Extract the [x, y] coordinate from the center of the cell holding the provided text.  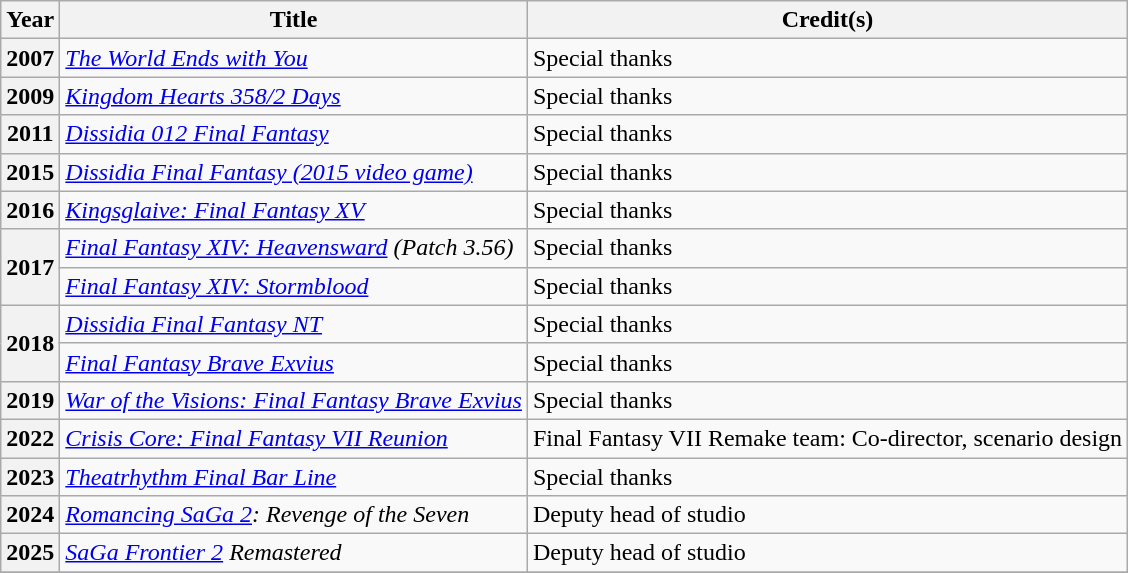
Theatrhythm Final Bar Line [294, 477]
Year [30, 20]
Credit(s) [827, 20]
Final Fantasy Brave Exvius [294, 362]
2016 [30, 210]
Kingdom Hearts 358/2 Days [294, 96]
2007 [30, 58]
Dissidia Final Fantasy NT [294, 324]
Romancing SaGa 2: Revenge of the Seven [294, 515]
Kingsglaive: Final Fantasy XV [294, 210]
2025 [30, 553]
2023 [30, 477]
2011 [30, 134]
2017 [30, 267]
War of the Visions: Final Fantasy Brave Exvius [294, 400]
Dissidia Final Fantasy (2015 video game) [294, 172]
Title [294, 20]
2019 [30, 400]
Dissidia 012 Final Fantasy [294, 134]
SaGa Frontier 2 Remastered [294, 553]
2018 [30, 343]
Final Fantasy XIV: Stormblood [294, 286]
Final Fantasy VII Remake team: Co-director, scenario design [827, 438]
2015 [30, 172]
2022 [30, 438]
The World Ends with You [294, 58]
2009 [30, 96]
Crisis Core: Final Fantasy VII Reunion [294, 438]
Final Fantasy XIV: Heavensward (Patch 3.56) [294, 248]
2024 [30, 515]
